Detect which cell encompasses the target text, then output its (x, y) center coordinate. 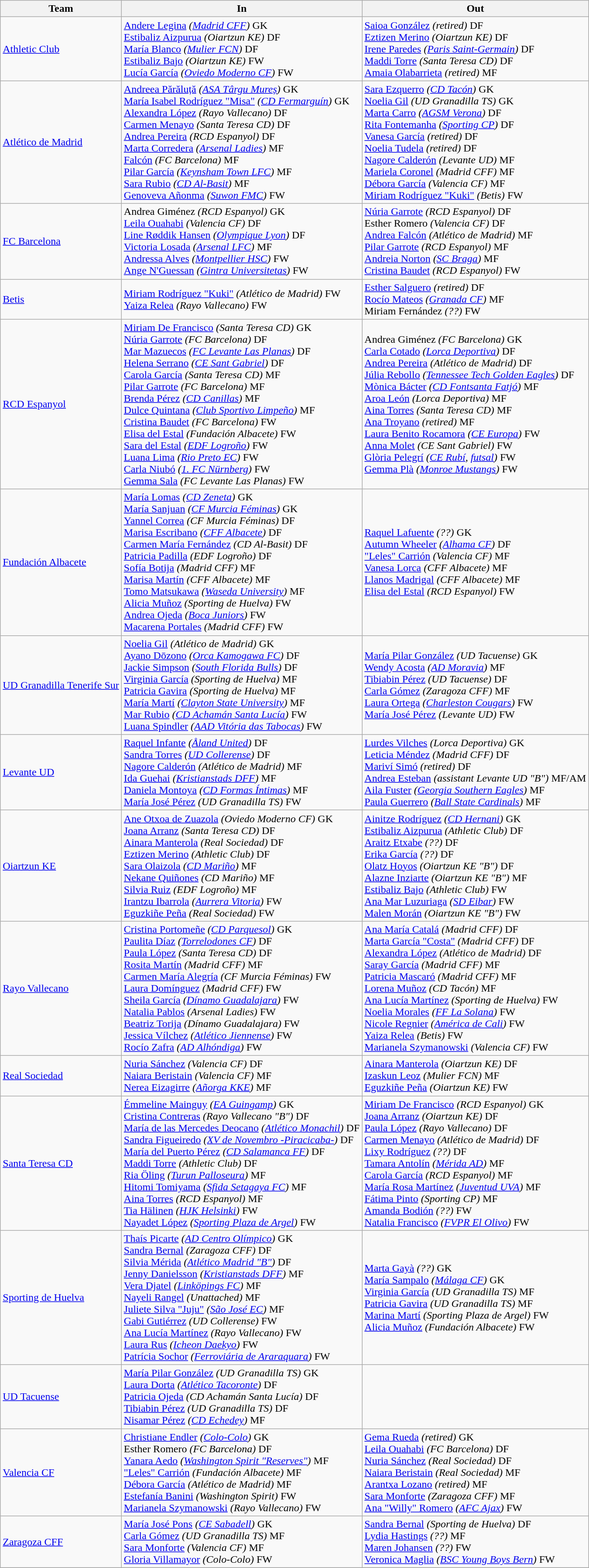
María José Pons (CE Sabadell) GK Carla Gómez (UD Granadilla TS) MF Sara Monforte (Valencia CF) MF Gloria Villamayor (Colo-Colo) FW (242, 1542)
Levante UD (61, 772)
Miriam Rodríguez "Kuki" (Atlético de Madrid) FW Yaiza Relea (Rayo Vallecano) FW (242, 299)
Valencia CF (61, 1472)
RCD Espanyol (61, 404)
UD Granadilla Tenerife Sur (61, 685)
Betis (61, 299)
Atlético de Madrid (61, 142)
In (242, 9)
Sandra Bernal (Sporting de Huelva) DF Lydia Hastings (??) MF Maren Johansen (??) FW Veronica Maglia (BSC Young Boys Bern) FW (476, 1542)
Sporting de Huelva (61, 1298)
Zaragoza CFF (61, 1542)
Out (476, 9)
Santa Teresa CD (61, 1163)
Real Sociedad (61, 1075)
FC Barcelona (61, 241)
Rayo Vallecano (61, 988)
Athletic Club (61, 49)
Nuria Sánchez (Valencia CF) DF Naiara Beristain (Valencia CF) MF Nerea Eizagirre (Añorga KKE) MF (242, 1075)
Ainara Manterola (Oiartzun KE) DF Izaskun Leoz (Mulier FCN) MF Eguzkiñe Peña (Oiartzun KE) FW (476, 1075)
Team (61, 9)
Oiartzun KE (61, 865)
UD Tacuense (61, 1397)
Fundación Albacete (61, 562)
Esther Salguero (retired) DF Rocío Mateos (Granada CF) MF Miriam Fernández (??) FW (476, 299)
